Return the (x, y) coordinate for the center point of the cell that contains the specified text.  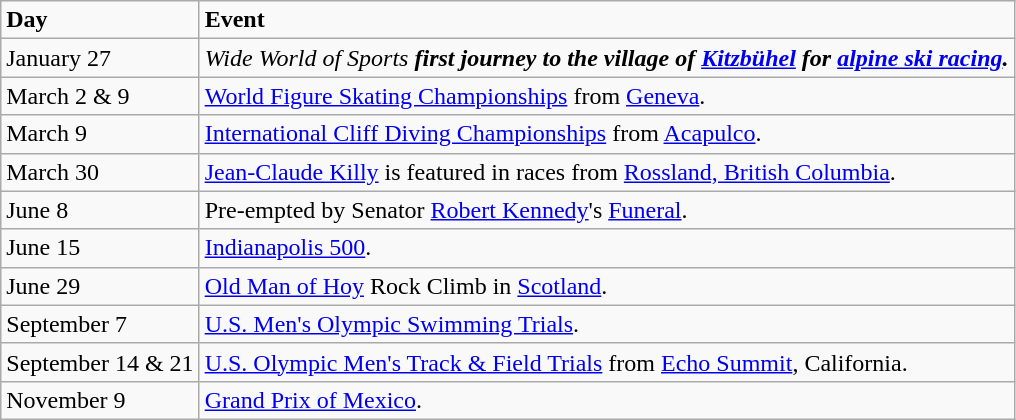
Jean-Claude Killy is featured in races from Rossland, British Columbia. (606, 172)
March 9 (100, 134)
January 27 (100, 58)
Pre-empted by Senator Robert Kennedy's Funeral. (606, 210)
March 2 & 9 (100, 96)
June 29 (100, 286)
March 30 (100, 172)
September 14 & 21 (100, 362)
Grand Prix of Mexico. (606, 400)
Event (606, 20)
Day (100, 20)
November 9 (100, 400)
U.S. Men's Olympic Swimming Trials. (606, 324)
International Cliff Diving Championships from Acapulco. (606, 134)
June 8 (100, 210)
September 7 (100, 324)
Wide World of Sports first journey to the village of Kitzbühel for alpine ski racing. (606, 58)
U.S. Olympic Men's Track & Field Trials from Echo Summit, California. (606, 362)
Indianapolis 500. (606, 248)
World Figure Skating Championships from Geneva. (606, 96)
Old Man of Hoy Rock Climb in Scotland. (606, 286)
June 15 (100, 248)
